Capture the cell that displays the provided text and extract its [X, Y] central coordinate. 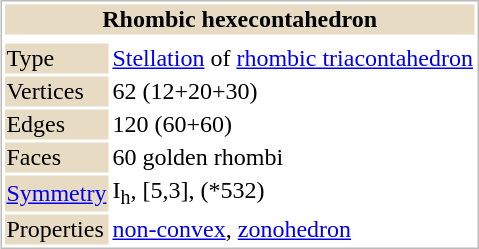
Edges [56, 125]
Faces [56, 157]
non-convex, zonohedron [293, 230]
120 (60+60) [293, 125]
Vertices [56, 91]
Properties [56, 230]
Symmetry [56, 194]
Rhombic hexecontahedron [240, 19]
Stellation of rhombic triacontahedron [293, 59]
Type [56, 59]
Ih, [5,3], (*532) [293, 194]
62 (12+20+30) [293, 91]
60 golden rhombi [293, 157]
